Extract the [x, y] coordinate from the center of the cell holding the provided text.  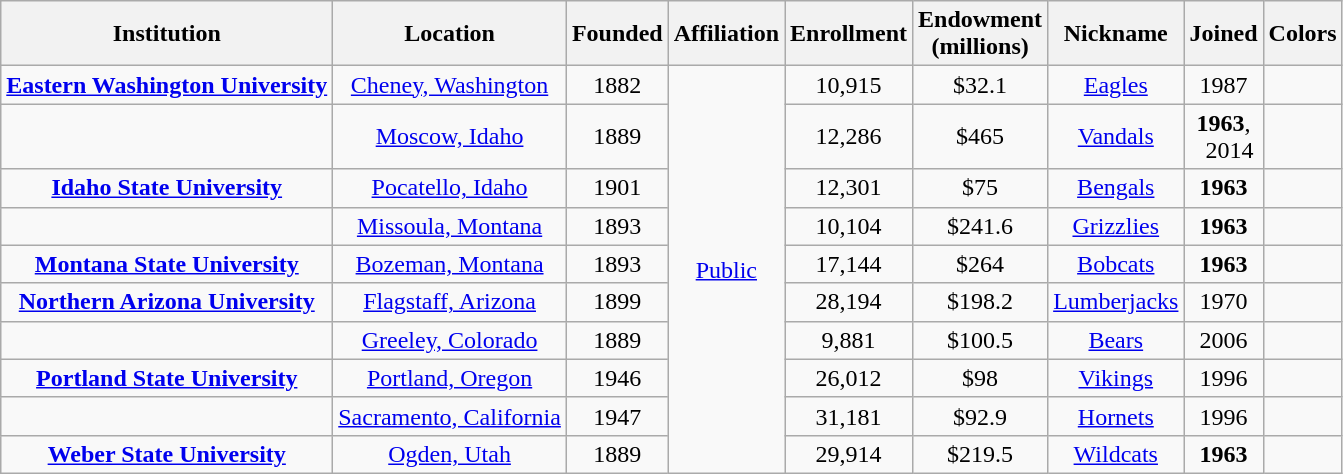
1899 [617, 302]
$32.1 [980, 85]
12,301 [849, 188]
Bozeman, Montana [450, 264]
1946 [617, 378]
Founded [617, 34]
Hornets [1116, 416]
Colors [1302, 34]
26,012 [849, 378]
Bears [1116, 340]
Vikings [1116, 378]
1987 [1224, 85]
Location [450, 34]
$98 [980, 378]
$264 [980, 264]
2006 [1224, 340]
9,881 [849, 340]
Missoula, Montana [450, 226]
Public [726, 270]
1947 [617, 416]
Moscow, Idaho [450, 136]
Northern Arizona University [167, 302]
Portland State University [167, 378]
Lumberjacks [1116, 302]
Greeley, Colorado [450, 340]
Vandals [1116, 136]
$92.9 [980, 416]
Pocatello, Idaho [450, 188]
$219.5 [980, 454]
$465 [980, 136]
31,181 [849, 416]
Nickname [1116, 34]
Institution [167, 34]
$241.6 [980, 226]
$198.2 [980, 302]
29,914 [849, 454]
Enrollment [849, 34]
Bengals [1116, 188]
1882 [617, 85]
Sacramento, California [450, 416]
10,915 [849, 85]
10,104 [849, 226]
Portland, Oregon [450, 378]
17,144 [849, 264]
1901 [617, 188]
$100.5 [980, 340]
Joined [1224, 34]
Eagles [1116, 85]
Ogden, Utah [450, 454]
Bobcats [1116, 264]
Grizzlies [1116, 226]
Cheney, Washington [450, 85]
Endowment(millions) [980, 34]
Wildcats [1116, 454]
Flagstaff, Arizona [450, 302]
1963, 2014 [1224, 136]
Idaho State University [167, 188]
1970 [1224, 302]
Montana State University [167, 264]
28,194 [849, 302]
$75 [980, 188]
Affiliation [726, 34]
Eastern Washington University [167, 85]
12,286 [849, 136]
Weber State University [167, 454]
